Scan for the cell matching the given text and deliver its [x, y] coordinate at center. 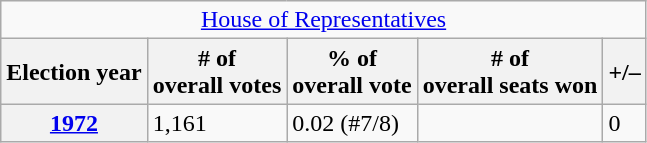
0 [624, 123]
0.02 (#7/8) [352, 123]
# ofoverall votes [217, 72]
1,161 [217, 123]
Election year [74, 72]
% ofoverall vote [352, 72]
# ofoverall seats won [510, 72]
House of Representatives [324, 20]
1972 [74, 123]
+/– [624, 72]
